Return the (x, y) coordinate for the center point of the cell that contains the specified text.  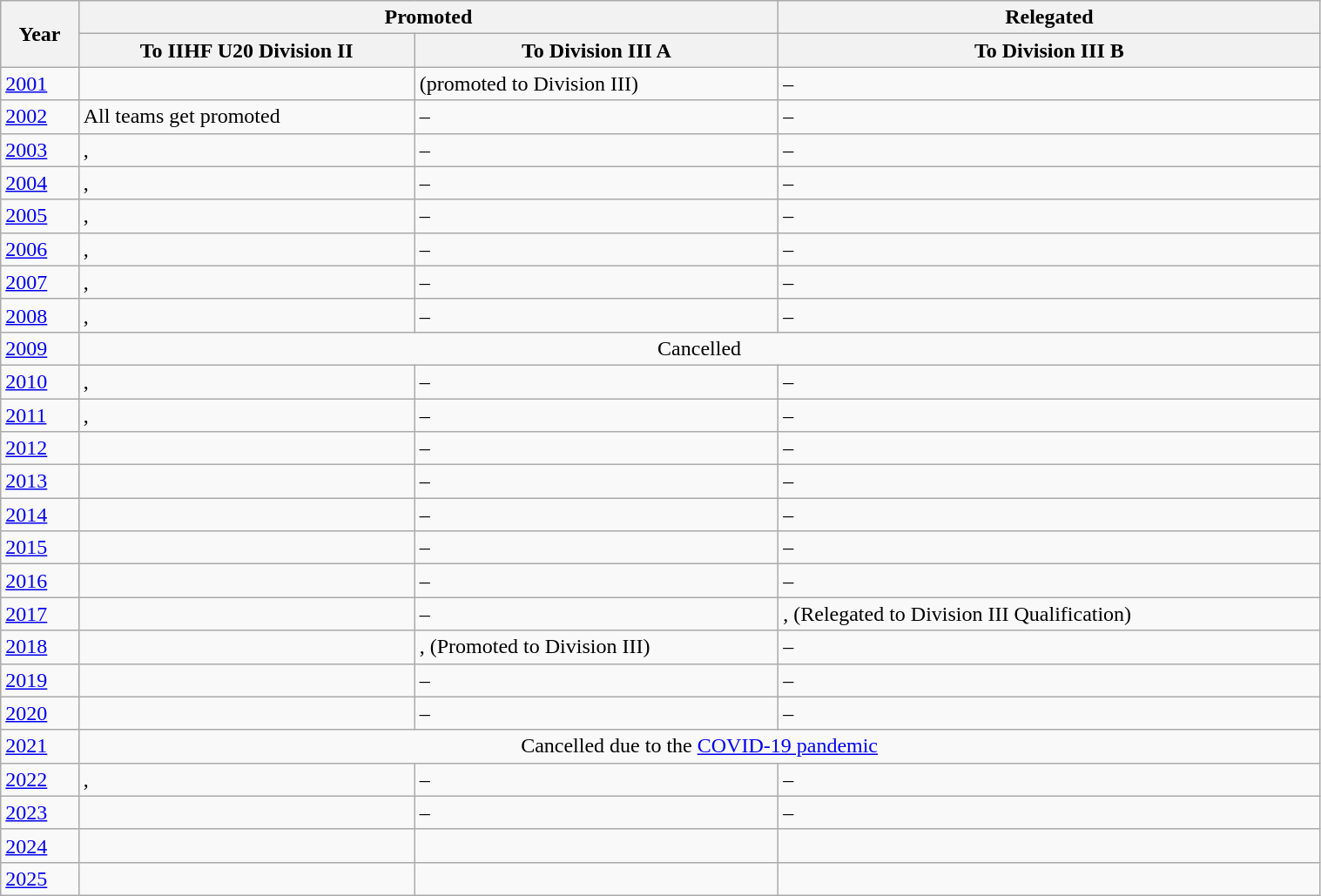
To IIHF U20 Division II (246, 51)
2023 (40, 812)
2017 (40, 614)
2016 (40, 581)
(promoted to Division III) (596, 84)
2001 (40, 84)
, (Promoted to Division III) (596, 647)
To Division III A (596, 51)
Cancelled due to the COVID-19 pandemic (699, 746)
, (Relegated to Division III Qualification) (1049, 614)
2008 (40, 315)
2006 (40, 249)
All teams get promoted (246, 117)
2013 (40, 482)
2009 (40, 348)
2022 (40, 779)
2021 (40, 746)
Relegated (1049, 17)
2015 (40, 548)
Year (40, 34)
2019 (40, 680)
To Division III B (1049, 51)
2004 (40, 183)
2002 (40, 117)
Cancelled (699, 348)
2010 (40, 381)
2018 (40, 647)
2005 (40, 216)
2014 (40, 515)
2025 (40, 879)
2024 (40, 845)
Promoted (428, 17)
2012 (40, 448)
2007 (40, 282)
2011 (40, 415)
2003 (40, 150)
2020 (40, 713)
